Find where the given text appears and provide that cell's center as (x, y) coordinate. 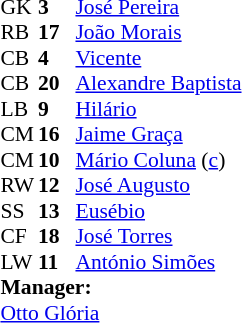
José Torres (158, 237)
9 (57, 109)
LB (19, 109)
António Simões (158, 262)
18 (57, 237)
LW (19, 262)
Manager: (120, 287)
16 (57, 135)
11 (57, 262)
12 (57, 185)
Eusébio (158, 211)
RB (19, 33)
13 (57, 211)
SS (19, 211)
20 (57, 83)
Hilário (158, 109)
Mário Coluna (c) (158, 160)
4 (57, 58)
Alexandre Baptista (158, 83)
Vicente (158, 58)
RW (19, 185)
José Augusto (158, 185)
CF (19, 237)
João Morais (158, 33)
10 (57, 160)
Jaime Graça (158, 135)
17 (57, 33)
